Identify which cell holds the provided text, then report its [x, y] central coordinate. 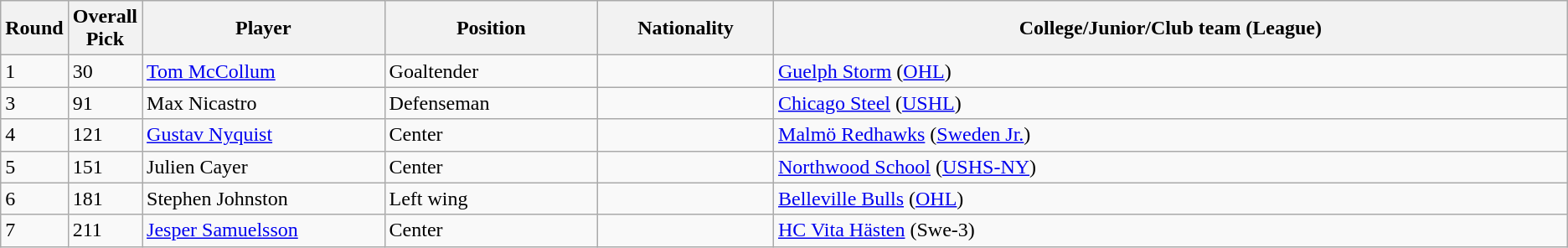
91 [105, 103]
Position [491, 28]
181 [105, 199]
Left wing [491, 199]
Chicago Steel (USHL) [1171, 103]
Guelph Storm (OHL) [1171, 71]
Goaltender [491, 71]
Gustav Nyquist [263, 135]
1 [34, 71]
Tom McCollum [263, 71]
Stephen Johnston [263, 199]
7 [34, 230]
121 [105, 135]
5 [34, 167]
Malmö Redhawks (Sweden Jr.) [1171, 135]
Overall Pick [105, 28]
Belleville Bulls (OHL) [1171, 199]
College/Junior/Club team (League) [1171, 28]
151 [105, 167]
Nationality [685, 28]
HC Vita Hästen (Swe-3) [1171, 230]
Jesper Samuelsson [263, 230]
Player [263, 28]
Julien Cayer [263, 167]
211 [105, 230]
Round [34, 28]
Northwood School (USHS-NY) [1171, 167]
Defenseman [491, 103]
4 [34, 135]
Max Nicastro [263, 103]
6 [34, 199]
3 [34, 103]
30 [105, 71]
